Locate the cell with the specified text and output its [x, y] center coordinate. 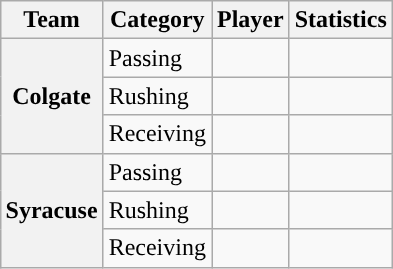
Category [157, 20]
Syracuse [52, 210]
Colgate [52, 96]
Player [251, 20]
Team [52, 20]
Statistics [340, 20]
